Search for the cell housing the specified text and yield its (x, y) center coordinate. 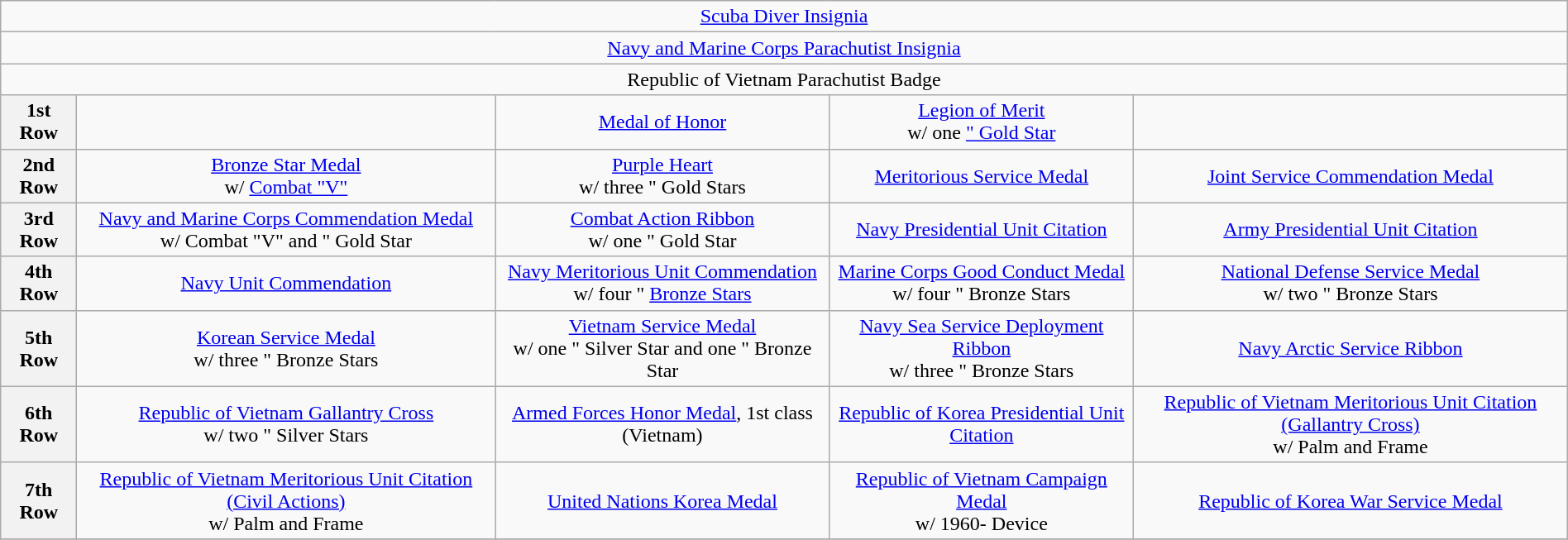
Medal of Honor (662, 122)
Bronze Star Medal w/ Combat "V" (286, 175)
Legion of Merit w/ one " Gold Star (982, 122)
2nd Row (39, 175)
Republic of Vietnam Parachutist Badge (784, 79)
Navy Presidential Unit Citation (982, 230)
Korean Service Medal w/ three " Bronze Stars (286, 348)
Republic of Vietnam Meritorious Unit Citation (Gallantry Cross) w/ Palm and Frame (1351, 424)
Navy and Marine Corps Commendation Medal w/ Combat "V" and " Gold Star (286, 230)
National Defense Service Medal w/ two " Bronze Stars (1351, 283)
Republic of Korea War Service Medal (1351, 500)
Navy Meritorious Unit Commendation w/ four " Bronze Stars (662, 283)
Navy Arctic Service Ribbon (1351, 348)
Navy Sea Service Deployment Ribbon w/ three " Bronze Stars (982, 348)
Republic of Korea Presidential Unit Citation (982, 424)
Meritorious Service Medal (982, 175)
Joint Service Commendation Medal (1351, 175)
Republic of Vietnam Gallantry Cross w/ two " Silver Stars (286, 424)
Combat Action Ribbon w/ one " Gold Star (662, 230)
4th Row (39, 283)
Purple Heart w/ three " Gold Stars (662, 175)
Republic of Vietnam Meritorious Unit Citation (Civil Actions) w/ Palm and Frame (286, 500)
Army Presidential Unit Citation (1351, 230)
Navy and Marine Corps Parachutist Insignia (784, 48)
Scuba Diver Insignia (784, 17)
7th Row (39, 500)
Vietnam Service Medal w/ one " Silver Star and one " Bronze Star (662, 348)
Republic of Vietnam Campaign Medal w/ 1960- Device (982, 500)
Navy Unit Commendation (286, 283)
5th Row (39, 348)
6th Row (39, 424)
3rd Row (39, 230)
1st Row (39, 122)
United Nations Korea Medal (662, 500)
Armed Forces Honor Medal, 1st class (Vietnam) (662, 424)
Marine Corps Good Conduct Medal w/ four " Bronze Stars (982, 283)
